Identify which cell holds the provided text, then report its [X, Y] central coordinate. 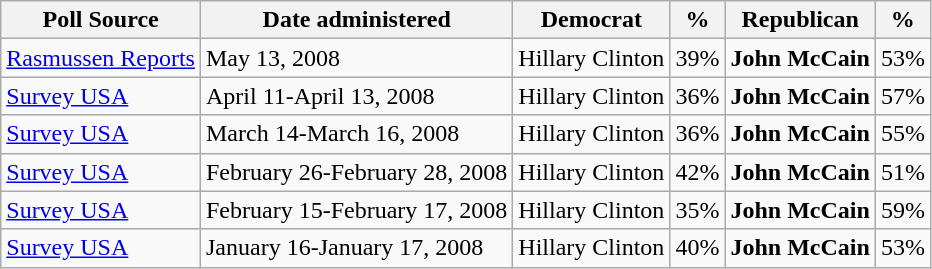
May 13, 2008 [356, 58]
March 14-March 16, 2008 [356, 134]
35% [698, 210]
40% [698, 248]
Poll Source [101, 20]
57% [902, 96]
Rasmussen Reports [101, 58]
55% [902, 134]
February 26-February 28, 2008 [356, 172]
Date administered [356, 20]
51% [902, 172]
Democrat [592, 20]
39% [698, 58]
April 11-April 13, 2008 [356, 96]
59% [902, 210]
Republican [800, 20]
42% [698, 172]
January 16-January 17, 2008 [356, 248]
February 15-February 17, 2008 [356, 210]
